Detect which cell encompasses the target text, then output its [X, Y] center coordinate. 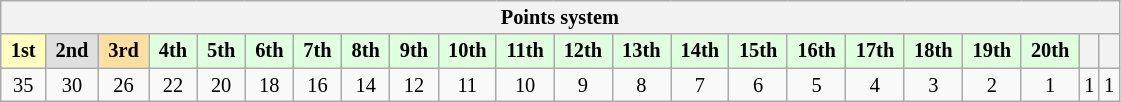
2 [992, 85]
2nd [72, 51]
10 [524, 85]
3rd [123, 51]
11th [524, 51]
15th [758, 51]
13th [641, 51]
7 [700, 85]
5th [221, 51]
Points system [560, 17]
4 [875, 85]
16th [816, 51]
9th [414, 51]
6 [758, 85]
9 [583, 85]
8th [366, 51]
18th [933, 51]
35 [24, 85]
6th [269, 51]
5 [816, 85]
10th [467, 51]
7th [317, 51]
14 [366, 85]
11 [467, 85]
17th [875, 51]
22 [173, 85]
30 [72, 85]
8 [641, 85]
3 [933, 85]
12th [583, 51]
18 [269, 85]
16 [317, 85]
4th [173, 51]
20 [221, 85]
19th [992, 51]
1st [24, 51]
26 [123, 85]
20th [1050, 51]
12 [414, 85]
14th [700, 51]
